Scan for the cell matching the given text and deliver its [X, Y] coordinate at center. 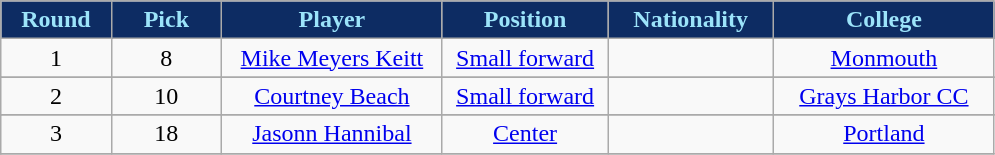
Round [56, 20]
Player [332, 20]
Grays Harbor CC [884, 96]
Jasonn Hannibal [332, 134]
Position [525, 20]
Nationality [691, 20]
3 [56, 134]
Courtney Beach [332, 96]
College [884, 20]
8 [166, 58]
18 [166, 134]
1 [56, 58]
Portland [884, 134]
Center [525, 134]
10 [166, 96]
Pick [166, 20]
Monmouth [884, 58]
Mike Meyers Keitt [332, 58]
2 [56, 96]
